Search for the cell housing the specified text and yield its (X, Y) center coordinate. 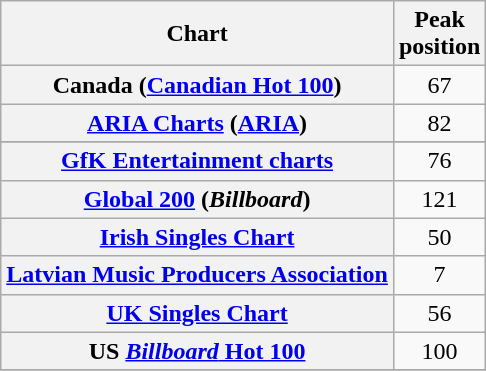
76 (439, 161)
UK Singles Chart (198, 313)
50 (439, 237)
67 (439, 85)
121 (439, 199)
82 (439, 123)
GfK Entertainment charts (198, 161)
Chart (198, 34)
Irish Singles Chart (198, 237)
Latvian Music Producers Association (198, 275)
US Billboard Hot 100 (198, 351)
100 (439, 351)
Canada (Canadian Hot 100) (198, 85)
56 (439, 313)
ARIA Charts (ARIA) (198, 123)
Peakposition (439, 34)
Global 200 (Billboard) (198, 199)
7 (439, 275)
